Capture the cell that displays the provided text and extract its [X, Y] central coordinate. 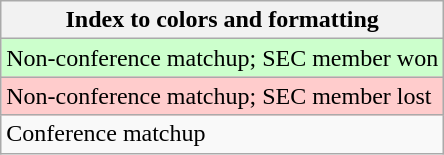
Non-conference matchup; SEC member won [222, 58]
Index to colors and formatting [222, 20]
Non-conference matchup; SEC member lost [222, 96]
Conference matchup [222, 134]
